Identify which cell holds the provided text, then report its (X, Y) central coordinate. 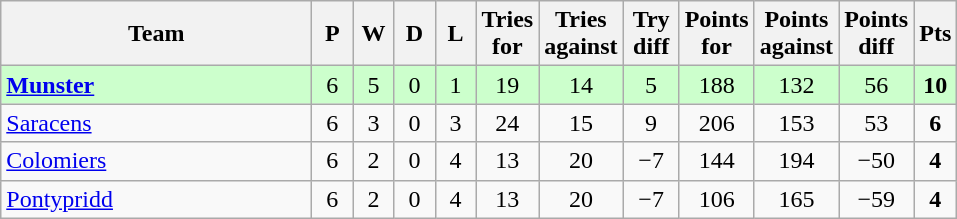
Points for (716, 34)
Try diff (651, 34)
153 (796, 123)
−59 (876, 199)
9 (651, 123)
19 (508, 85)
206 (716, 123)
Tries for (508, 34)
188 (716, 85)
10 (936, 85)
Points against (796, 34)
56 (876, 85)
Munster (156, 85)
53 (876, 123)
24 (508, 123)
106 (716, 199)
Pontypridd (156, 199)
1 (456, 85)
Tries against (581, 34)
Saracens (156, 123)
P (332, 34)
132 (796, 85)
Colomiers (156, 161)
15 (581, 123)
Pts (936, 34)
194 (796, 161)
D (414, 34)
W (374, 34)
L (456, 34)
144 (716, 161)
−50 (876, 161)
Points diff (876, 34)
165 (796, 199)
14 (581, 85)
Team (156, 34)
